Scan for the cell matching the given text and deliver its [x, y] coordinate at center. 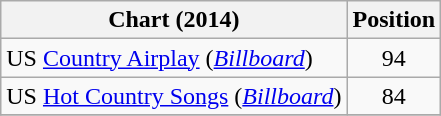
84 [394, 96]
US Country Airplay (Billboard) [174, 58]
Position [394, 20]
94 [394, 58]
Chart (2014) [174, 20]
US Hot Country Songs (Billboard) [174, 96]
